Search for the cell housing the specified text and yield its (X, Y) center coordinate. 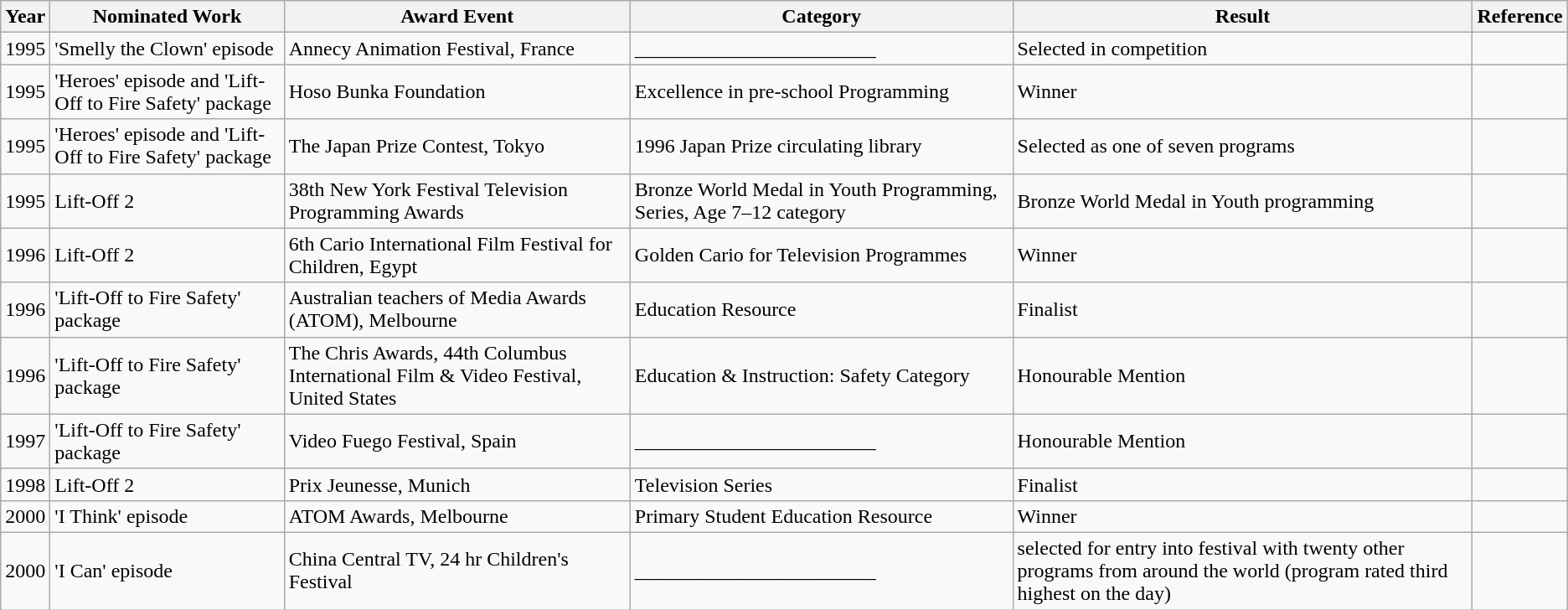
Hoso Bunka Foundation (457, 92)
The Chris Awards, 44th Columbus International Film & Video Festival, United States (457, 375)
1996 Japan Prize circulating library (821, 146)
Primary Student Education Resource (821, 516)
Bronze World Medal in Youth programming (1243, 201)
Television Series (821, 484)
Selected as one of seven programs (1243, 146)
Year (25, 17)
Bronze World Medal in Youth Programming, Series, Age 7–12 category (821, 201)
Prix Jeunesse, Munich (457, 484)
selected for entry into festival with twenty other programs from around the world (program rated third highest on the day) (1243, 571)
Video Fuego Festival, Spain (457, 441)
'I Think' episode (168, 516)
Excellence in pre-school Programming (821, 92)
'I Can' episode (168, 571)
Annecy Animation Festival, France (457, 49)
Education Resource (821, 310)
6th Cario International Film Festival for Children, Egypt (457, 255)
Result (1243, 17)
Nominated Work (168, 17)
'Smelly the Clown' episode (168, 49)
Education & Instruction: Safety Category (821, 375)
Award Event (457, 17)
1998 (25, 484)
Reference (1519, 17)
1997 (25, 441)
Golden Cario for Television Programmes (821, 255)
Australian teachers of Media Awards (ATOM), Melbourne (457, 310)
The Japan Prize Contest, Tokyo (457, 146)
Category (821, 17)
Selected in competition (1243, 49)
China Central TV, 24 hr Children's Festival (457, 571)
ATOM Awards, Melbourne (457, 516)
38th New York Festival Television Programming Awards (457, 201)
